Extract the (x, y) coordinate from the center of the cell holding the provided text.  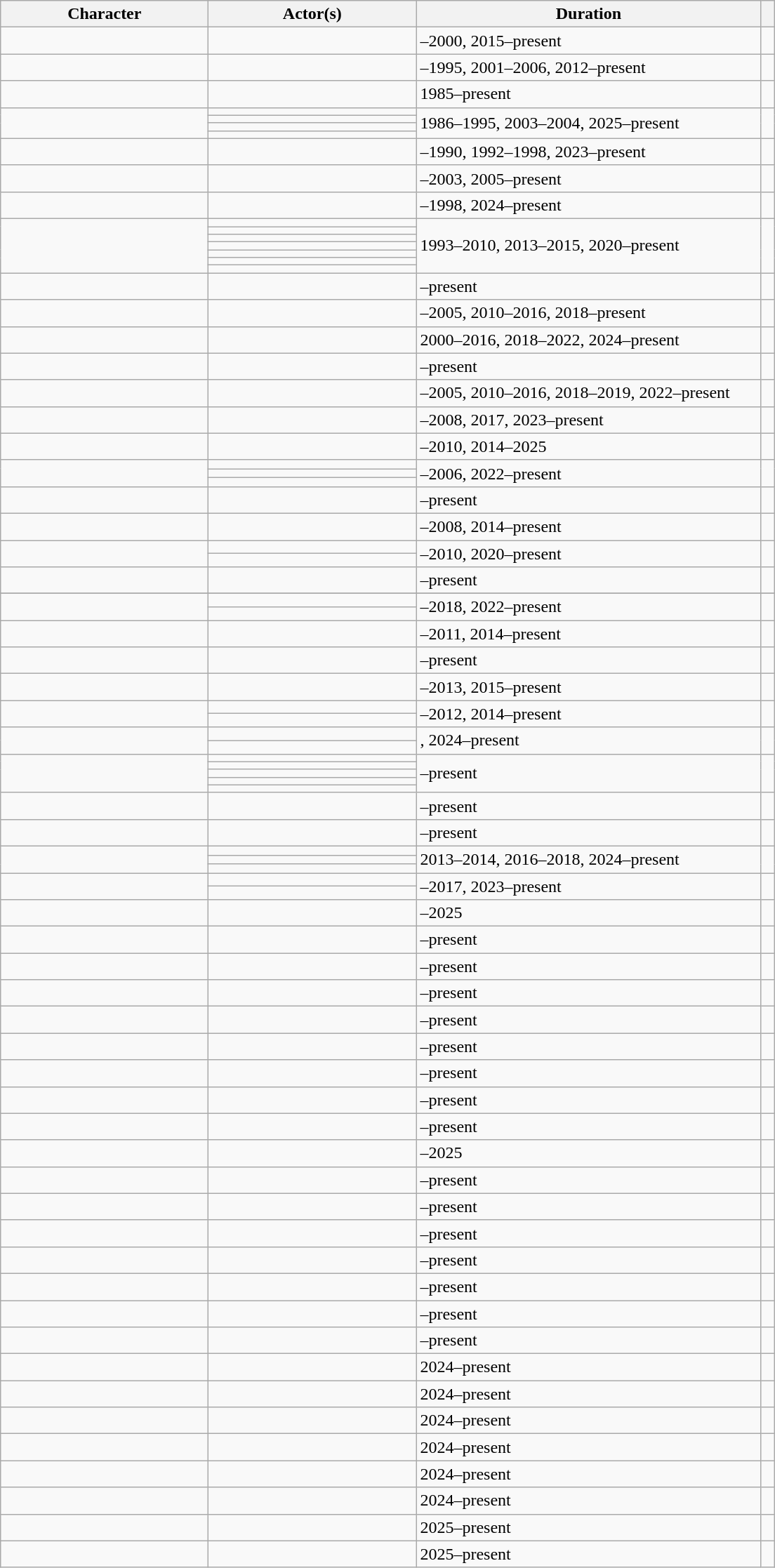
–2008, 2017, 2023–present (588, 420)
–2005, 2010–2016, 2018–present (588, 313)
1993–2010, 2013–2015, 2020–present (588, 246)
–2012, 2014–present (588, 714)
, 2024–present (588, 740)
–2018, 2022–present (588, 607)
2013–2014, 2016–2018, 2024–present (588, 859)
Duration (588, 14)
–2003, 2005–present (588, 178)
–2011, 2014–present (588, 634)
–2000, 2015–present (588, 41)
–2010, 2020–present (588, 554)
1985–present (588, 94)
–2005, 2010–2016, 2018–2019, 2022–present (588, 393)
Actor(s) (312, 14)
–2013, 2015–present (588, 687)
–1995, 2001–2006, 2012–present (588, 67)
–2006, 2022–present (588, 473)
–2008, 2014–present (588, 526)
2000–2016, 2018–2022, 2024–present (588, 340)
–2010, 2014–2025 (588, 446)
–2017, 2023–present (588, 886)
1986–1995, 2003–2004, 2025–present (588, 123)
–1990, 1992–1998, 2023–present (588, 152)
–1998, 2024–present (588, 205)
Character (105, 14)
